Pinpoint the cell where the given text exists, returning its [x, y] midpoint coordinate. 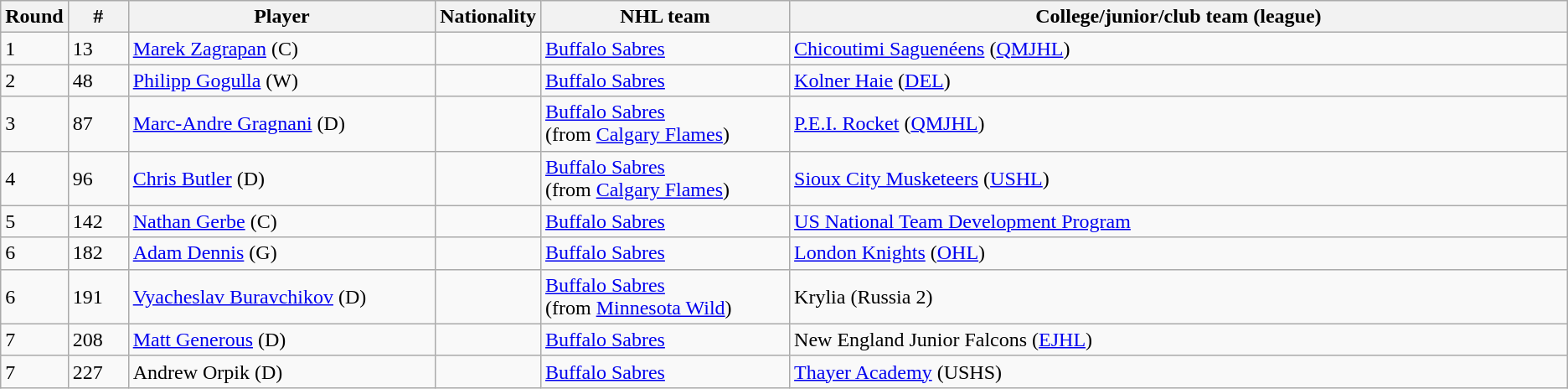
Kolner Haie (DEL) [1179, 80]
Chris Butler (D) [281, 178]
Round [34, 17]
NHL team [665, 17]
Thayer Academy (USHS) [1179, 371]
Adam Dennis (G) [281, 253]
Marc-Andre Gragnani (D) [281, 124]
Buffalo Sabres(from Minnesota Wild) [665, 297]
Vyacheslav Buravchikov (D) [281, 297]
5 [34, 221]
Nathan Gerbe (C) [281, 221]
4 [34, 178]
227 [98, 371]
87 [98, 124]
US National Team Development Program [1179, 221]
# [98, 17]
96 [98, 178]
2 [34, 80]
1 [34, 49]
208 [98, 340]
London Knights (OHL) [1179, 253]
191 [98, 297]
Marek Zagrapan (C) [281, 49]
142 [98, 221]
Philipp Gogulla (W) [281, 80]
Andrew Orpik (D) [281, 371]
New England Junior Falcons (EJHL) [1179, 340]
Matt Generous (D) [281, 340]
Chicoutimi Saguenéens (QMJHL) [1179, 49]
Krylia (Russia 2) [1179, 297]
P.E.I. Rocket (QMJHL) [1179, 124]
College/junior/club team (league) [1179, 17]
Nationality [488, 17]
182 [98, 253]
13 [98, 49]
3 [34, 124]
48 [98, 80]
Player [281, 17]
Sioux City Musketeers (USHL) [1179, 178]
